Detect which cell encompasses the target text, then output its [x, y] center coordinate. 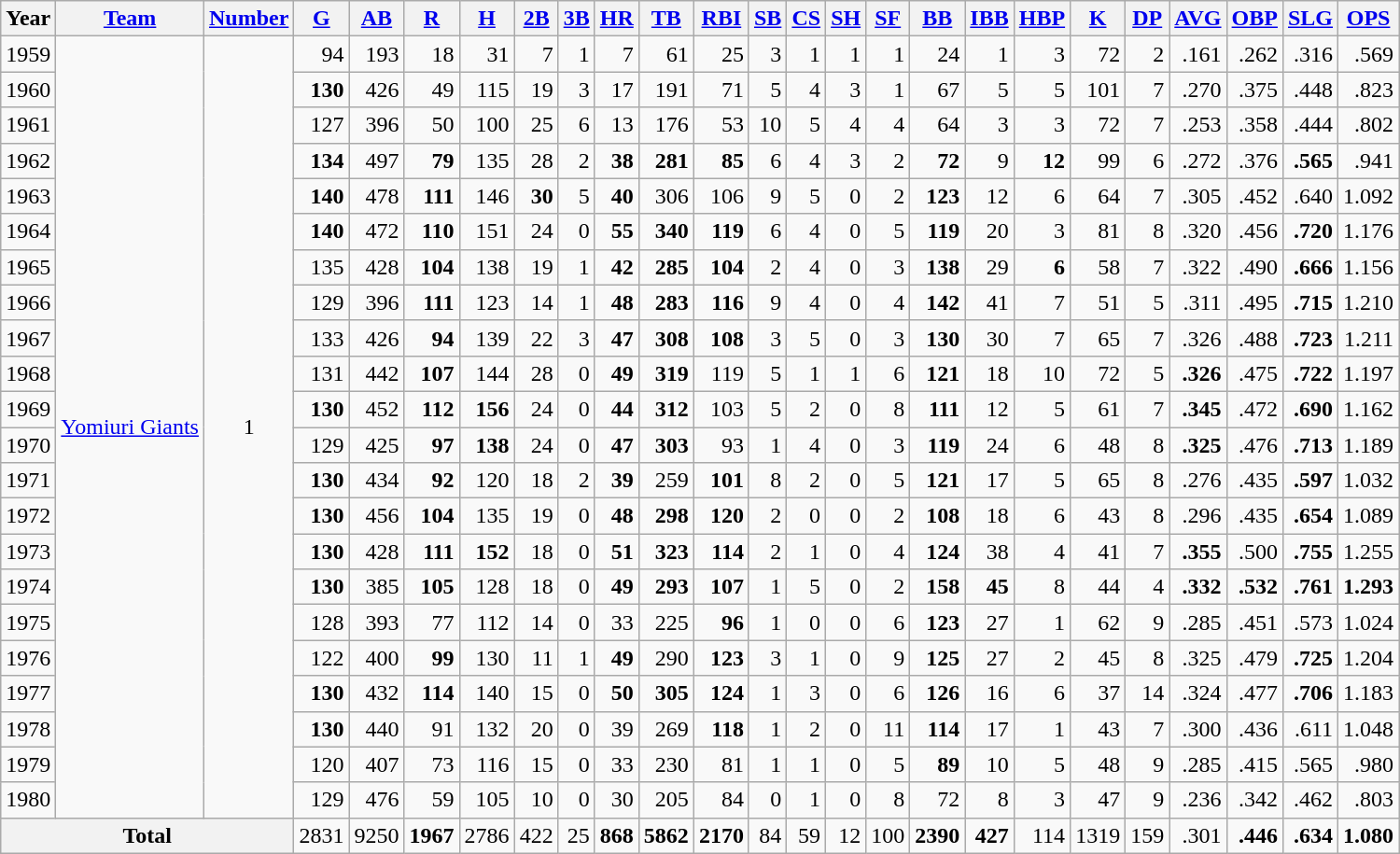
71 [721, 90]
.342 [1254, 800]
1973 [28, 552]
.452 [1254, 196]
.270 [1198, 90]
1961 [28, 125]
.462 [1310, 800]
1.048 [1368, 729]
CS [806, 19]
1.204 [1368, 658]
Number [248, 19]
1974 [28, 587]
472 [377, 231]
RBI [721, 19]
K [1098, 19]
193 [377, 54]
1.183 [1368, 693]
176 [666, 125]
2831 [321, 835]
Yomiuri Giants [131, 427]
1975 [28, 623]
67 [937, 90]
OBP [1254, 19]
1977 [28, 693]
340 [666, 231]
.300 [1198, 729]
.569 [1368, 54]
AB [377, 19]
142 [937, 302]
259 [666, 481]
.301 [1198, 835]
442 [377, 373]
.358 [1254, 125]
92 [431, 481]
476 [377, 800]
1971 [28, 481]
SB [767, 19]
1962 [28, 161]
OPS [1368, 19]
1.032 [1368, 481]
22 [536, 338]
.444 [1310, 125]
.479 [1254, 658]
1968 [28, 373]
131 [321, 373]
159 [1148, 835]
R [431, 19]
2786 [487, 835]
.324 [1198, 693]
.477 [1254, 693]
385 [377, 587]
323 [666, 552]
.376 [1254, 161]
.715 [1310, 302]
1.255 [1368, 552]
85 [721, 161]
132 [487, 729]
93 [721, 445]
.720 [1310, 231]
SH [846, 19]
427 [989, 835]
.320 [1198, 231]
422 [536, 835]
139 [487, 338]
IBB [989, 19]
1.162 [1368, 409]
478 [377, 196]
1980 [28, 800]
1959 [28, 54]
1966 [28, 302]
53 [721, 125]
9250 [377, 835]
.722 [1310, 373]
.666 [1310, 267]
.262 [1254, 54]
73 [431, 764]
AVG [1198, 19]
1963 [28, 196]
.253 [1198, 125]
55 [616, 231]
.355 [1198, 552]
.611 [1310, 729]
.436 [1254, 729]
225 [666, 623]
1.211 [1368, 338]
230 [666, 764]
1.176 [1368, 231]
1969 [28, 409]
.472 [1254, 409]
434 [377, 481]
115 [487, 90]
1979 [28, 764]
.755 [1310, 552]
H [487, 19]
1964 [28, 231]
Team [131, 19]
.634 [1310, 835]
425 [377, 445]
97 [431, 445]
106 [721, 196]
.690 [1310, 409]
290 [666, 658]
.488 [1254, 338]
269 [666, 729]
.161 [1198, 54]
285 [666, 267]
110 [431, 231]
40 [616, 196]
.941 [1368, 161]
1.189 [1368, 445]
SLG [1310, 19]
152 [487, 552]
Year [28, 19]
303 [666, 445]
293 [666, 587]
3B [577, 19]
Total [147, 835]
HBP [1042, 19]
1970 [28, 445]
.654 [1310, 516]
2B [536, 19]
31 [487, 54]
305 [666, 693]
.296 [1198, 516]
.713 [1310, 445]
1.210 [1368, 302]
TB [666, 19]
319 [666, 373]
62 [1098, 623]
.573 [1310, 623]
.823 [1368, 90]
281 [666, 161]
.980 [1368, 764]
77 [431, 623]
146 [487, 196]
.725 [1310, 658]
.415 [1254, 764]
.311 [1198, 302]
.448 [1310, 90]
BB [937, 19]
497 [377, 161]
42 [616, 267]
1.080 [1368, 835]
1.156 [1368, 267]
456 [377, 516]
1976 [28, 658]
452 [377, 409]
432 [377, 693]
.305 [1198, 196]
407 [377, 764]
.272 [1198, 161]
58 [1098, 267]
.532 [1254, 587]
393 [377, 623]
.236 [1198, 800]
.597 [1310, 481]
G [321, 19]
37 [1098, 693]
2390 [937, 835]
2170 [721, 835]
312 [666, 409]
91 [431, 729]
868 [616, 835]
DP [1148, 19]
16 [989, 693]
133 [321, 338]
151 [487, 231]
.803 [1368, 800]
.723 [1310, 338]
1960 [28, 90]
156 [487, 409]
SF [889, 19]
HR [616, 19]
158 [937, 587]
283 [666, 302]
1.089 [1368, 516]
89 [937, 764]
.322 [1198, 267]
298 [666, 516]
.345 [1198, 409]
5862 [666, 835]
79 [431, 161]
191 [666, 90]
.276 [1198, 481]
144 [487, 373]
29 [989, 267]
127 [321, 125]
1978 [28, 729]
.490 [1254, 267]
96 [721, 623]
.456 [1254, 231]
.446 [1254, 835]
126 [937, 693]
.706 [1310, 693]
13 [616, 125]
.500 [1254, 552]
.451 [1254, 623]
.475 [1254, 373]
1.024 [1368, 623]
1.293 [1368, 587]
306 [666, 196]
.761 [1310, 587]
.332 [1198, 587]
122 [321, 658]
440 [377, 729]
125 [937, 658]
400 [377, 658]
.375 [1254, 90]
.476 [1254, 445]
.316 [1310, 54]
134 [321, 161]
1.092 [1368, 196]
.495 [1254, 302]
103 [721, 409]
.640 [1310, 196]
1319 [1098, 835]
205 [666, 800]
1.197 [1368, 373]
.802 [1368, 125]
1965 [28, 267]
118 [721, 729]
1972 [28, 516]
308 [666, 338]
